Output the (x, y) coordinate of the center of the cell containing the given text.  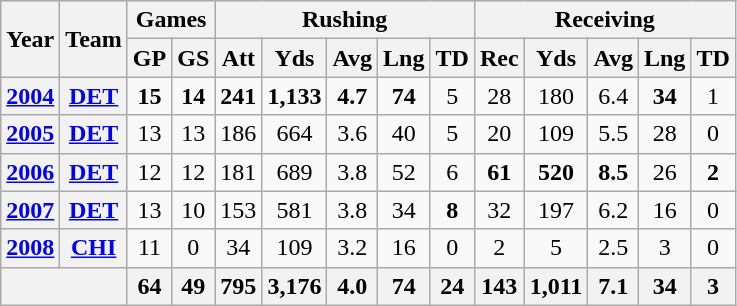
8 (452, 210)
4.0 (352, 286)
795 (238, 286)
61 (499, 172)
7.1 (614, 286)
5.5 (614, 134)
GP (149, 58)
143 (499, 286)
2004 (30, 96)
Rec (499, 58)
GS (194, 58)
15 (149, 96)
1,133 (294, 96)
3.2 (352, 248)
4.7 (352, 96)
Games (170, 20)
3.6 (352, 134)
24 (452, 286)
6 (452, 172)
664 (294, 134)
241 (238, 96)
52 (404, 172)
Rushing (345, 20)
1 (713, 96)
180 (556, 96)
Year (30, 39)
2006 (30, 172)
1,011 (556, 286)
2.5 (614, 248)
32 (499, 210)
Att (238, 58)
2005 (30, 134)
6.4 (614, 96)
186 (238, 134)
3,176 (294, 286)
181 (238, 172)
Team (94, 39)
40 (404, 134)
11 (149, 248)
153 (238, 210)
8.5 (614, 172)
689 (294, 172)
49 (194, 286)
10 (194, 210)
2007 (30, 210)
20 (499, 134)
520 (556, 172)
14 (194, 96)
6.2 (614, 210)
26 (664, 172)
CHI (94, 248)
2008 (30, 248)
64 (149, 286)
581 (294, 210)
Receiving (604, 20)
197 (556, 210)
